Capture the cell that displays the provided text and extract its [x, y] central coordinate. 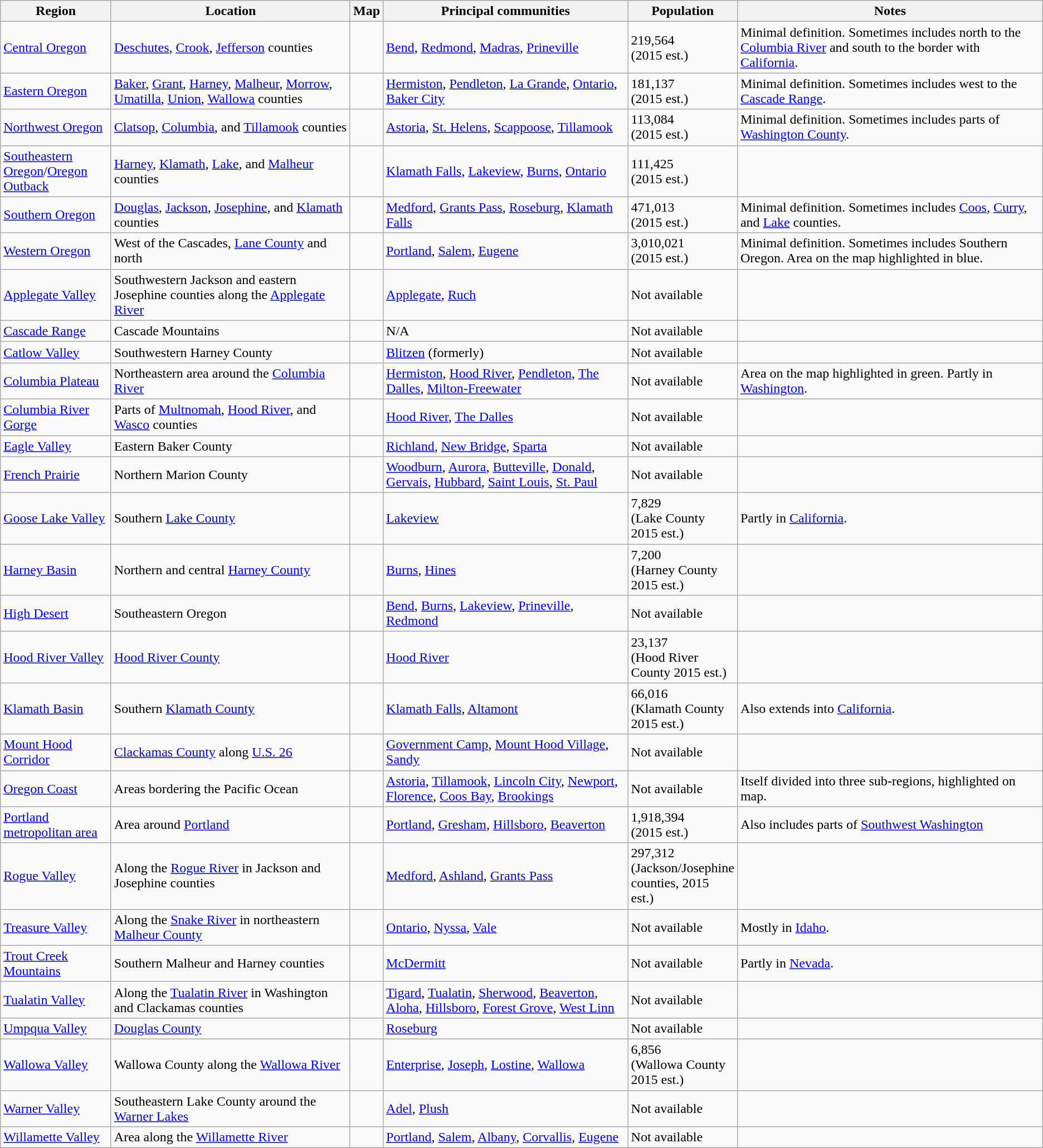
Southern Klamath County [231, 709]
Roseburg [506, 1028]
Eagle Valley [56, 446]
66,016(Klamath County 2015 est.) [683, 709]
Southwestern Jackson and eastern Josephine counties along the Applegate River [231, 295]
Goose Lake Valley [56, 519]
Along the Snake River in northeastern Malheur County [231, 927]
Harney Basin [56, 570]
Portland, Salem, Albany, Corvallis, Eugene [506, 1137]
Northeastern area around the Columbia River [231, 381]
Wallowa Valley [56, 1064]
Oregon Coast [56, 789]
3,010,021(2015 est.) [683, 251]
297,312(Jackson/Josephine counties, 2015 est.) [683, 876]
Applegate, Ruch [506, 295]
Applegate Valley [56, 295]
Woodburn, Aurora, Butteville, Donald, Gervais, Hubbard, Saint Louis, St. Paul [506, 475]
Area on the map highlighted in green. Partly in Washington. [890, 381]
111,425(2015 est.) [683, 171]
West of the Cascades, Lane County and north [231, 251]
Minimal definition. Sometimes includes parts of Washington County. [890, 127]
Adel, Plush [506, 1108]
Southeastern Oregon/Oregon Outback [56, 171]
Warner Valley [56, 1108]
Medford, Grants Pass, Roseburg, Klamath Falls [506, 215]
Hood River County [231, 657]
Itself divided into three sub-regions, highlighted on map. [890, 789]
Astoria, Tillamook, Lincoln City, Newport, Florence, Coos Bay, Brookings [506, 789]
7,829(Lake County 2015 est.) [683, 519]
Parts of Multnomah, Hood River, and Wasco counties [231, 417]
Southern Lake County [231, 519]
Trout Creek Mountains [56, 964]
7,200(Harney County 2015 est.) [683, 570]
Southern Oregon [56, 215]
Along the Tualatin River in Washington and Clackamas counties [231, 999]
Bend, Burns, Lakeview, Prineville, Redmond [506, 614]
6,856(Wallowa County 2015 est.) [683, 1064]
Ontario, Nyssa, Vale [506, 927]
Wallowa County along the Wallowa River [231, 1064]
Northwest Oregon [56, 127]
High Desert [56, 614]
Lakeview [506, 519]
Portland metropolitan area [56, 824]
Along the Rogue River in Jackson and Josephine counties [231, 876]
Area around Portland [231, 824]
Northern and central Harney County [231, 570]
Douglas, Jackson, Josephine, and Klamath counties [231, 215]
Eastern Baker County [231, 446]
Treasure Valley [56, 927]
Southeastern Oregon [231, 614]
Harney, Klamath, Lake, and Malheur counties [231, 171]
219,564(2015 est.) [683, 47]
Klamath Falls, Altamont [506, 709]
French Prairie [56, 475]
Cascade Mountains [231, 331]
Rogue Valley [56, 876]
Douglas County [231, 1028]
Tigard, Tualatin, Sherwood, Beaverton, Aloha, Hillsboro, Forest Grove, West Linn [506, 999]
Hood River [506, 657]
Clackamas County along U.S. 26 [231, 752]
Government Camp, Mount Hood Village, Sandy [506, 752]
Minimal definition. Sometimes includes Coos, Curry, and Lake counties. [890, 215]
Tualatin Valley [56, 999]
Notes [890, 11]
Region [56, 11]
Minimal definition. Sometimes includes north to the Columbia River and south to the border with California. [890, 47]
Population [683, 11]
Partly in Nevada. [890, 964]
Klamath Falls, Lakeview, Burns, Ontario [506, 171]
Map [367, 11]
Burns, Hines [506, 570]
Minimal definition. Sometimes includes Southern Oregon. Area on the map highlighted in blue. [890, 251]
471,013(2015 est.) [683, 215]
Area along the Willamette River [231, 1137]
Hermiston, Hood River, Pendleton, The Dalles, Milton-Freewater [506, 381]
Southeastern Lake County around the Warner Lakes [231, 1108]
Astoria, St. Helens, Scappoose, Tillamook [506, 127]
Clatsop, Columbia, and Tillamook counties [231, 127]
Southern Malheur and Harney counties [231, 964]
23,137(Hood River County 2015 est.) [683, 657]
Umpqua Valley [56, 1028]
Richland, New Bridge, Sparta [506, 446]
Location [231, 11]
Bend, Redmond, Madras, Prineville [506, 47]
Southwestern Harney County [231, 352]
Hood River, The Dalles [506, 417]
Also extends into California. [890, 709]
Portland, Gresham, Hillsboro, Beaverton [506, 824]
Cascade Range [56, 331]
Klamath Basin [56, 709]
Mostly in Idaho. [890, 927]
Deschutes, Crook, Jefferson counties [231, 47]
Hood River Valley [56, 657]
Principal communities [506, 11]
Central Oregon [56, 47]
Blitzen (formerly) [506, 352]
Hermiston, Pendleton, La Grande, Ontario, Baker City [506, 91]
181,137(2015 est.) [683, 91]
Columbia River Gorge [56, 417]
Mount Hood Corridor [56, 752]
Willamette Valley [56, 1137]
Columbia Plateau [56, 381]
Baker, Grant, Harney, Malheur, Morrow, Umatilla, Union, Wallowa counties [231, 91]
Western Oregon [56, 251]
Also includes parts of Southwest Washington [890, 824]
Portland, Salem, Eugene [506, 251]
Partly in California. [890, 519]
N/A [506, 331]
McDermitt [506, 964]
113,084(2015 est.) [683, 127]
1,918,394(2015 est.) [683, 824]
Northern Marion County [231, 475]
Minimal definition. Sometimes includes west to the Cascade Range. [890, 91]
Enterprise, Joseph, Lostine, Wallowa [506, 1064]
Medford, Ashland, Grants Pass [506, 876]
Catlow Valley [56, 352]
Areas bordering the Pacific Ocean [231, 789]
Eastern Oregon [56, 91]
